Return (x, y) of the center of cell containing provided text 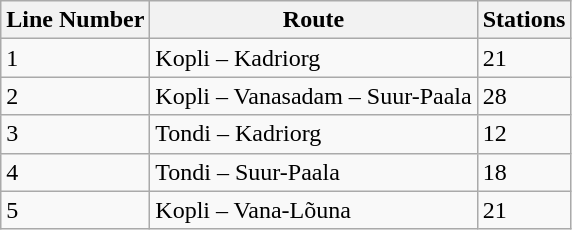
Line Number (76, 20)
Kopli – Vanasadam – Suur-Paala (314, 96)
3 (76, 134)
Kopli – Vana-Lõuna (314, 210)
4 (76, 172)
Stations (524, 20)
28 (524, 96)
5 (76, 210)
Kopli – Kadriorg (314, 58)
2 (76, 96)
1 (76, 58)
12 (524, 134)
18 (524, 172)
Route (314, 20)
Tondi – Suur-Paala (314, 172)
Tondi – Kadriorg (314, 134)
